Scan for the cell matching the given text and deliver its (X, Y) coordinate at center. 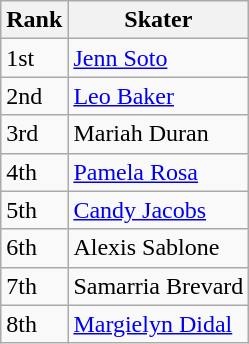
Margielyn Didal (158, 324)
5th (34, 210)
8th (34, 324)
Leo Baker (158, 96)
Skater (158, 20)
2nd (34, 96)
Candy Jacobs (158, 210)
Jenn Soto (158, 58)
Rank (34, 20)
Samarria Brevard (158, 286)
6th (34, 248)
Alexis Sablone (158, 248)
1st (34, 58)
3rd (34, 134)
Mariah Duran (158, 134)
7th (34, 286)
Pamela Rosa (158, 172)
4th (34, 172)
